For the text-containing cell, return its midpoint in (X, Y) coordinate format. 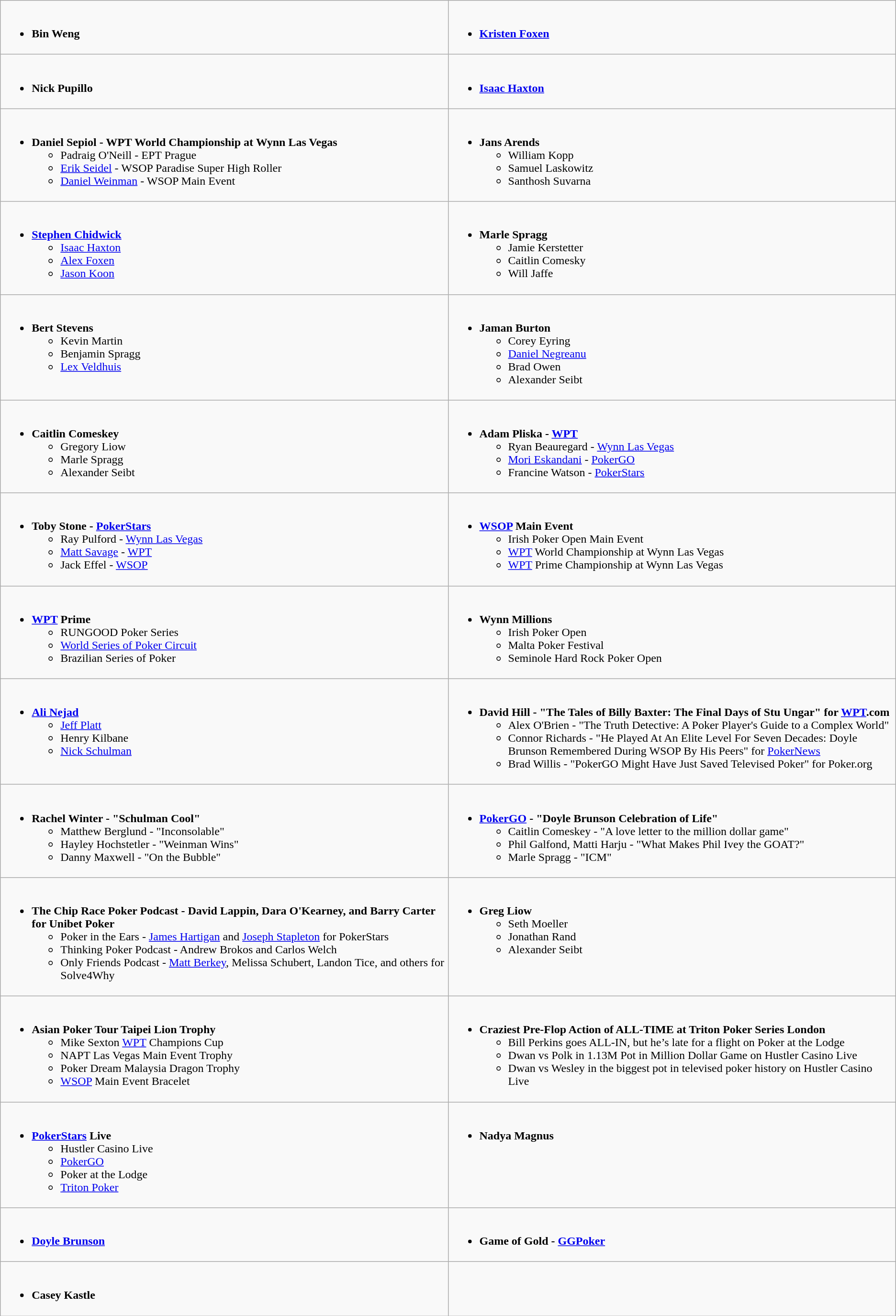
Toby Stone - PokerStarsRay Pulford - Wynn Las VegasMatt Savage - WPTJack Effel - WSOP (224, 539)
Greg LiowSeth MoellerJonathan RandAlexander Seibt (672, 937)
Bin Weng (224, 28)
Adam Pliska - WPTRyan Beauregard - Wynn Las VegasMori Eskandani - PokerGOFrancine Watson - PokerStars (672, 446)
Bert StevensKevin MartinBenjamin SpraggLex Veldhuis (224, 347)
Game of Gold - GGPoker (672, 1235)
Jans ArendsWilliam KoppSamuel LaskowitzSanthosh Suvarna (672, 155)
Ali NejadJeff PlattHenry KilbaneNick Schulman (224, 731)
WSOP Main EventIrish Poker Open Main EventWPT World Championship at Wynn Las VegasWPT Prime Championship at Wynn Las Vegas (672, 539)
Casey Kastle (224, 1289)
Wynn MillionsIrish Poker OpenMalta Poker FestivalSeminole Hard Rock Poker Open (672, 632)
Stephen ChidwickIsaac HaxtonAlex FoxenJason Koon (224, 248)
Marle SpraggJamie KerstetterCaitlin ComeskyWill Jaffe (672, 248)
WPT PrimeRUNGOOD Poker SeriesWorld Series of Poker CircuitBrazilian Series of Poker (224, 632)
Nadya Magnus (672, 1154)
Kristen Foxen (672, 28)
Isaac Haxton (672, 81)
Nick Pupillo (224, 81)
Jaman BurtonCorey EyringDaniel NegreanuBrad OwenAlexander Seibt (672, 347)
Rachel Winter - "Schulman Cool"Matthew Berglund - "Inconsolable"Hayley Hochstetler - "Weinman Wins"Danny Maxwell - "On the Bubble" (224, 831)
Caitlin ComeskeyGregory LiowMarle SpraggAlexander Seibt (224, 446)
PokerStars LiveHustler Casino LivePokerGOPoker at the LodgeTriton Poker (224, 1154)
Doyle Brunson (224, 1235)
